Identify which cell holds the provided text, then report its (X, Y) central coordinate. 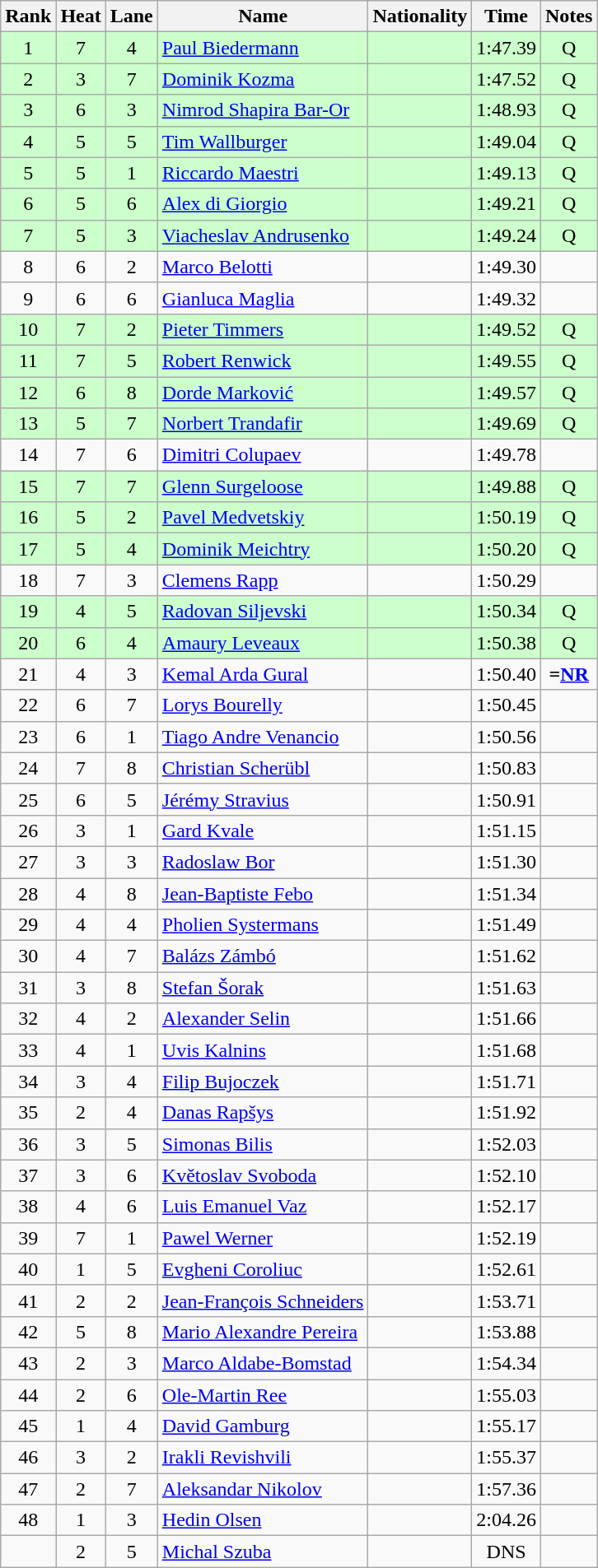
26 (28, 831)
David Gamburg (263, 1426)
1:50.19 (507, 518)
44 (28, 1395)
Nimrod Shapira Bar-Or (263, 110)
Pawel Werner (263, 1238)
20 (28, 643)
Balázs Zámbó (263, 956)
Pavel Medvetskiy (263, 518)
Alex di Giorgio (263, 204)
14 (28, 455)
Lane (132, 16)
1:51.66 (507, 1019)
45 (28, 1426)
Robert Renwick (263, 361)
46 (28, 1458)
1:49.57 (507, 393)
Aleksandar Nikolov (263, 1489)
Mario Alexandre Pereira (263, 1332)
Danas Rapšys (263, 1113)
31 (28, 988)
Dominik Kozma (263, 79)
Dominik Meichtry (263, 549)
25 (28, 799)
10 (28, 329)
Lorys Bourelly (263, 705)
1:49.78 (507, 455)
1:49.32 (507, 298)
1:51.49 (507, 925)
Tim Wallburger (263, 142)
1:49.69 (507, 424)
33 (28, 1050)
34 (28, 1082)
22 (28, 705)
2:04.26 (507, 1520)
1:49.88 (507, 486)
36 (28, 1144)
17 (28, 549)
1:50.29 (507, 580)
Květoslav Svoboda (263, 1175)
Radoslaw Bor (263, 862)
Dimitri Colupaev (263, 455)
Rank (28, 16)
32 (28, 1019)
38 (28, 1207)
28 (28, 893)
1:49.52 (507, 329)
Michal Szuba (263, 1552)
27 (28, 862)
1:55.37 (507, 1458)
48 (28, 1520)
13 (28, 424)
1:49.04 (507, 142)
Simonas Bilis (263, 1144)
Tiago Andre Venancio (263, 737)
1:55.17 (507, 1426)
1:49.13 (507, 173)
Nationality (420, 16)
1:52.17 (507, 1207)
1:50.83 (507, 768)
1:51.62 (507, 956)
1:54.34 (507, 1363)
1:47.39 (507, 48)
1:49.24 (507, 235)
Filip Bujoczek (263, 1082)
1:50.91 (507, 799)
16 (28, 518)
1:50.20 (507, 549)
Alexander Selin (263, 1019)
Glenn Surgeloose (263, 486)
1:49.30 (507, 267)
Riccardo Maestri (263, 173)
Radovan Siljevski (263, 612)
Jean-François Schneiders (263, 1300)
Pholien Systermans (263, 925)
Hedin Olsen (263, 1520)
Dorde Marković (263, 393)
1:52.03 (507, 1144)
1:51.30 (507, 862)
43 (28, 1363)
DNS (507, 1552)
12 (28, 393)
1:50.56 (507, 737)
1:48.93 (507, 110)
47 (28, 1489)
24 (28, 768)
21 (28, 674)
1:51.34 (507, 893)
39 (28, 1238)
15 (28, 486)
Gard Kvale (263, 831)
1:51.71 (507, 1082)
Marco Aldabe-Bomstad (263, 1363)
37 (28, 1175)
1:49.21 (507, 204)
Luis Emanuel Vaz (263, 1207)
Time (507, 16)
Gianluca Maglia (263, 298)
29 (28, 925)
11 (28, 361)
Amaury Leveaux (263, 643)
Norbert Trandafir (263, 424)
1:53.88 (507, 1332)
=NR (568, 674)
19 (28, 612)
Stefan Šorak (263, 988)
Irakli Revishvili (263, 1458)
Jean-Baptiste Febo (263, 893)
30 (28, 956)
1:49.55 (507, 361)
1:51.92 (507, 1113)
1:52.19 (507, 1238)
Notes (568, 16)
Clemens Rapp (263, 580)
1:55.03 (507, 1395)
1:52.61 (507, 1269)
1:50.34 (507, 612)
9 (28, 298)
1:51.15 (507, 831)
Heat (81, 16)
Christian Scherübl (263, 768)
Uvis Kalnins (263, 1050)
1:50.40 (507, 674)
41 (28, 1300)
18 (28, 580)
1:53.71 (507, 1300)
Pieter Timmers (263, 329)
1:50.38 (507, 643)
Paul Biedermann (263, 48)
Name (263, 16)
1:57.36 (507, 1489)
Evgheni Coroliuc (263, 1269)
1:52.10 (507, 1175)
Kemal Arda Gural (263, 674)
1:50.45 (507, 705)
35 (28, 1113)
Ole-Martin Ree (263, 1395)
1:51.63 (507, 988)
Jérémy Stravius (263, 799)
1:51.68 (507, 1050)
40 (28, 1269)
42 (28, 1332)
23 (28, 737)
Marco Belotti (263, 267)
Viacheslav Andrusenko (263, 235)
1:47.52 (507, 79)
